Extract the (X, Y) coordinate from the center of the cell holding the provided text.  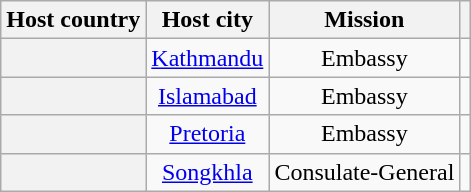
Mission (364, 20)
Host city (208, 20)
Pretoria (208, 134)
Consulate-General (364, 172)
Kathmandu (208, 58)
Islamabad (208, 96)
Host country (74, 20)
Songkhla (208, 172)
